Return the [x, y] coordinate for the center point of the cell that contains the specified text.  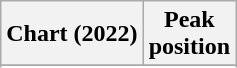
Chart (2022) [72, 34]
Peakposition [189, 34]
